Find where the given text appears and provide that cell's center as (x, y) coordinate. 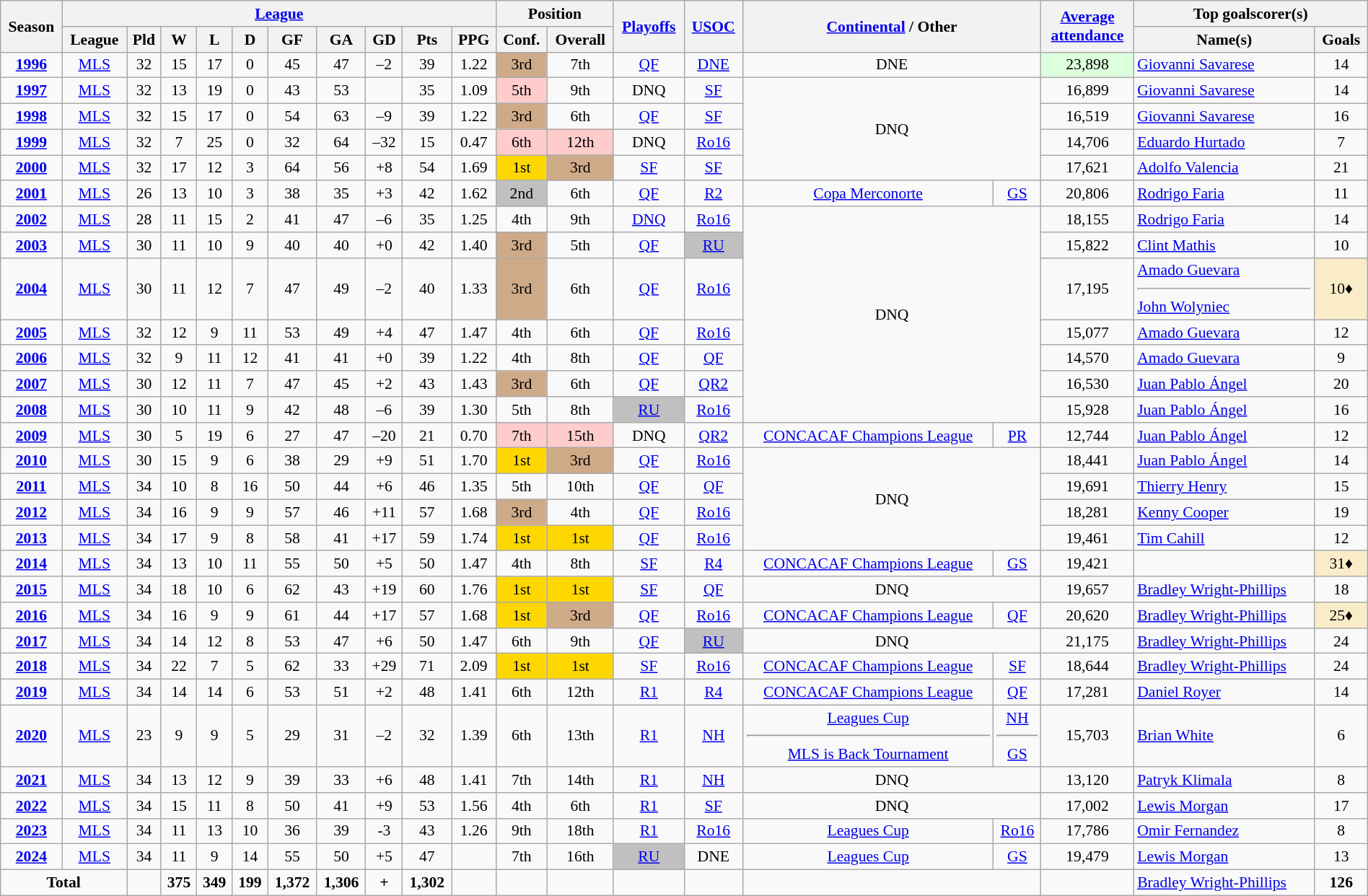
2002 (32, 219)
GA (341, 40)
13th (580, 736)
2011 (32, 487)
26 (144, 194)
GD (384, 40)
1.43 (474, 384)
31 (341, 736)
Daniel Royer (1224, 693)
14th (580, 780)
Pld (144, 40)
1.35 (474, 487)
2020 (32, 736)
2010 (32, 461)
349 (215, 883)
2000 (32, 168)
Position (554, 14)
Total (63, 883)
15th (580, 436)
Adolfo Valencia (1224, 168)
19,461 (1087, 538)
2005 (32, 333)
2004 (32, 289)
2017 (32, 641)
Name(s) (1224, 40)
Brian White (1224, 736)
1.69 (474, 168)
14,570 (1087, 359)
Thierry Henry (1224, 487)
1.76 (474, 589)
+29 (384, 667)
21,175 (1087, 641)
2023 (32, 831)
1.30 (474, 410)
13,120 (1087, 780)
23,898 (1087, 65)
2021 (32, 780)
2006 (32, 359)
L (215, 40)
1.39 (474, 736)
Season (32, 26)
25♦ (1341, 615)
2016 (32, 615)
+4 (384, 333)
19,691 (1087, 487)
0.47 (474, 142)
199 (250, 883)
2024 (32, 857)
Overall (580, 40)
Omir Fernandez (1224, 831)
18,644 (1087, 667)
1,302 (427, 883)
2013 (32, 538)
2015 (32, 589)
19,421 (1087, 564)
W (179, 40)
Patryk Klimala (1224, 780)
PR (1017, 436)
0.70 (474, 436)
1997 (32, 91)
20,620 (1087, 615)
1.25 (474, 219)
27 (292, 436)
2.09 (474, 667)
Average attendance (1087, 26)
1,372 (292, 883)
1.26 (474, 831)
15,928 (1087, 410)
1996 (32, 65)
10th (580, 487)
31♦ (1341, 564)
22 (179, 667)
25 (215, 142)
58 (292, 538)
Pts (427, 40)
2014 (32, 564)
16,530 (1087, 384)
375 (179, 883)
1.56 (474, 806)
Leagues CupMLS is Back Tournament (868, 736)
Amado Guevara John Wolyniec (1224, 289)
1.09 (474, 91)
+19 (384, 589)
2018 (32, 667)
20 (1341, 384)
1.62 (474, 194)
1998 (32, 117)
Copa Merconorte (868, 194)
16,519 (1087, 117)
17,195 (1087, 289)
19,657 (1087, 589)
USOC (713, 26)
60 (427, 589)
126 (1341, 883)
10♦ (1341, 289)
18,441 (1087, 461)
56 (341, 168)
61 (292, 615)
2008 (32, 410)
63 (341, 117)
Eduardo Hurtado (1224, 142)
71 (427, 667)
2019 (32, 693)
23 (144, 736)
–9 (384, 117)
2001 (32, 194)
–32 (384, 142)
19,479 (1087, 857)
17,621 (1087, 168)
2 (250, 219)
1.33 (474, 289)
+3 (384, 194)
18,281 (1087, 512)
1.74 (474, 538)
15,822 (1087, 245)
15,703 (1087, 736)
PPG (474, 40)
Tim Cahill (1224, 538)
+11 (384, 512)
GF (292, 40)
-3 (384, 831)
2022 (32, 806)
Top goalscorer(s) (1250, 14)
18th (580, 831)
1.70 (474, 461)
Playoffs (649, 26)
Goals (1341, 40)
17,281 (1087, 693)
2009 (32, 436)
2012 (32, 512)
D (250, 40)
Kenny Cooper (1224, 512)
36 (292, 831)
Continental / Other (892, 26)
2nd (521, 194)
1,306 (341, 883)
Conf. (521, 40)
+ (384, 883)
12,744 (1087, 436)
18,155 (1087, 219)
16th (580, 857)
14,706 (1087, 142)
2003 (32, 245)
NH GS (1017, 736)
R2 (713, 194)
59 (427, 538)
1999 (32, 142)
17,002 (1087, 806)
28 (144, 219)
16,899 (1087, 91)
17,786 (1087, 831)
+8 (384, 168)
15,077 (1087, 333)
20,806 (1087, 194)
Clint Mathis (1224, 245)
2007 (32, 384)
–20 (384, 436)
1.40 (474, 245)
